Locate the cell with the specified text and output its [X, Y] center coordinate. 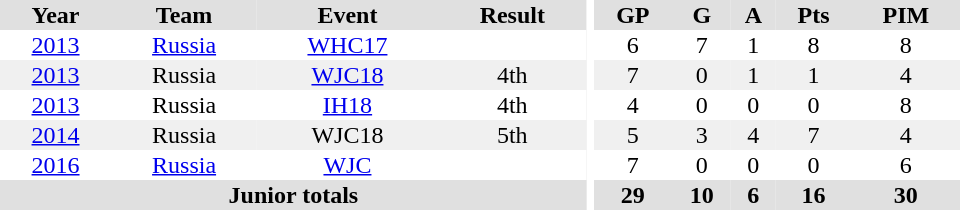
3 [702, 135]
Pts [813, 15]
IH18 [348, 105]
10 [702, 195]
Event [348, 15]
5th [512, 135]
G [702, 15]
Junior totals [294, 195]
16 [813, 195]
5 [632, 135]
Year [56, 15]
Result [512, 15]
29 [632, 195]
2014 [56, 135]
Team [184, 15]
2016 [56, 165]
WHC17 [348, 45]
PIM [906, 15]
GP [632, 15]
WJC [348, 165]
A [753, 15]
30 [906, 195]
